Extract the [X, Y] coordinate from the center of the cell holding the provided text.  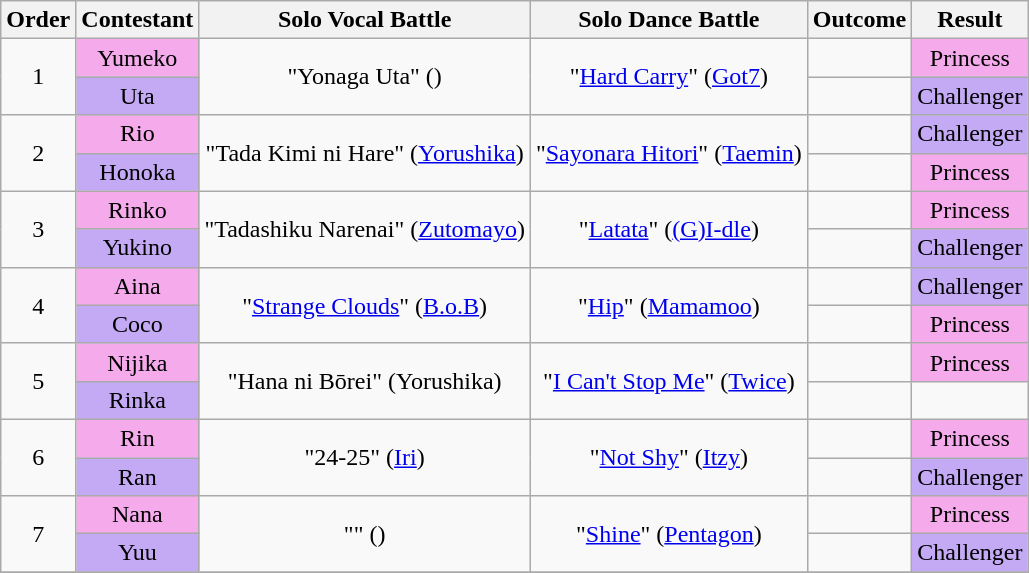
Yuu [138, 553]
"Strange Clouds" (B.o.B) [365, 305]
Rin [138, 438]
1 [38, 77]
"Shine" (Pentagon) [668, 534]
"Latata" ((G)I-dle) [668, 229]
Ran [138, 477]
"I Can't Stop Me" (Twice) [668, 381]
Rinko [138, 210]
2 [38, 153]
"Not Shy" (Itzy) [668, 457]
"Hip" (Mamamoo) [668, 305]
"Tadashiku Narenai" (Zutomayo) [365, 229]
Nijika [138, 362]
"" () [365, 534]
Rinka [138, 400]
Solo Vocal Battle [365, 20]
Yukino [138, 248]
Solo Dance Battle [668, 20]
"Hana ni Bōrei" (Yorushika) [365, 381]
Order [38, 20]
3 [38, 229]
Coco [138, 324]
Yumeko [138, 58]
Honoka [138, 172]
6 [38, 457]
"Sayonara Hitori" (Taemin) [668, 153]
7 [38, 534]
Result [970, 20]
Uta [138, 96]
Rio [138, 134]
"Hard Carry" (Got7) [668, 77]
"Yonaga Uta" () [365, 77]
Aina [138, 286]
5 [38, 381]
"24-25" (Iri) [365, 457]
4 [38, 305]
Outcome [859, 20]
"Tada Kimi ni Hare" (Yorushika) [365, 153]
Contestant [138, 20]
Nana [138, 515]
